Provide the (X, Y) coordinate of the cell's center where the given text is located.  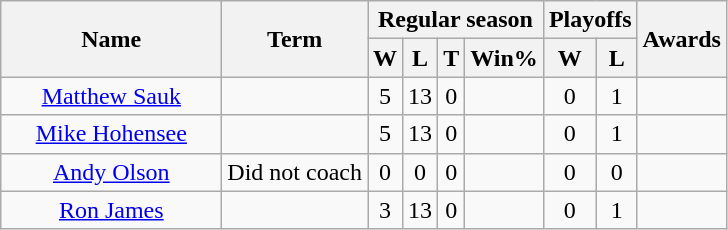
Ron James (112, 210)
Mike Hohensee (112, 134)
Matthew Sauk (112, 96)
Playoffs (590, 20)
Awards (682, 39)
Regular season (456, 20)
Name (112, 39)
Andy Olson (112, 172)
Did not coach (295, 172)
3 (386, 210)
Win% (504, 58)
Term (295, 39)
T (452, 58)
